For the text-containing cell, return its midpoint in [X, Y] coordinate format. 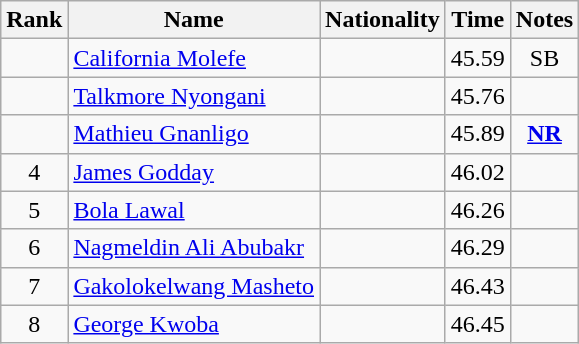
46.45 [478, 324]
46.43 [478, 286]
5 [34, 210]
46.29 [478, 248]
46.02 [478, 172]
James Godday [194, 172]
NR [544, 134]
Nationality [383, 20]
Name [194, 20]
45.89 [478, 134]
SB [544, 58]
4 [34, 172]
Notes [544, 20]
California Molefe [194, 58]
Talkmore Nyongani [194, 96]
8 [34, 324]
George Kwoba [194, 324]
Mathieu Gnanligo [194, 134]
Rank [34, 20]
7 [34, 286]
Time [478, 20]
45.59 [478, 58]
Bola Lawal [194, 210]
45.76 [478, 96]
6 [34, 248]
46.26 [478, 210]
Gakolokelwang Masheto [194, 286]
Nagmeldin Ali Abubakr [194, 248]
